Determine the [X, Y] coordinate at the center of the cell enclosing the given text.  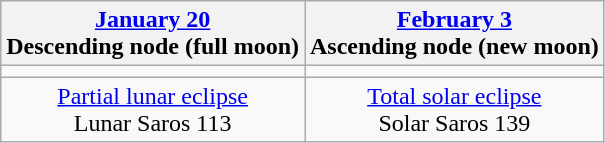
February 3Ascending node (new moon) [454, 34]
Partial lunar eclipseLunar Saros 113 [153, 110]
Total solar eclipseSolar Saros 139 [454, 110]
January 20Descending node (full moon) [153, 34]
